Extract the (x, y) coordinate from the center of the cell holding the provided text.  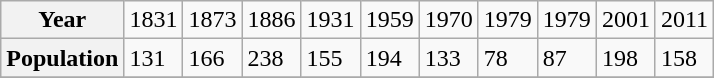
198 (626, 58)
133 (448, 58)
Year (62, 20)
87 (566, 58)
2001 (626, 20)
155 (330, 58)
1931 (330, 20)
2011 (684, 20)
1970 (448, 20)
194 (390, 58)
1886 (272, 20)
166 (212, 58)
1831 (154, 20)
Population (62, 58)
131 (154, 58)
1873 (212, 20)
238 (272, 58)
78 (508, 58)
1959 (390, 20)
158 (684, 58)
